Output the [x, y] coordinate of the center of the cell containing the given text.  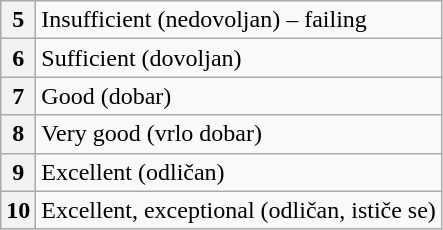
5 [18, 20]
Good (dobar) [239, 96]
Insufficient (nedovoljan) – failing [239, 20]
9 [18, 172]
Excellent, exceptional (odličan, ističe se) [239, 210]
7 [18, 96]
Very good (vrlo dobar) [239, 134]
10 [18, 210]
Excellent (odličan) [239, 172]
Sufficient (dovoljan) [239, 58]
6 [18, 58]
8 [18, 134]
